Provide the [X, Y] coordinate of the cell's center where the given text is located.  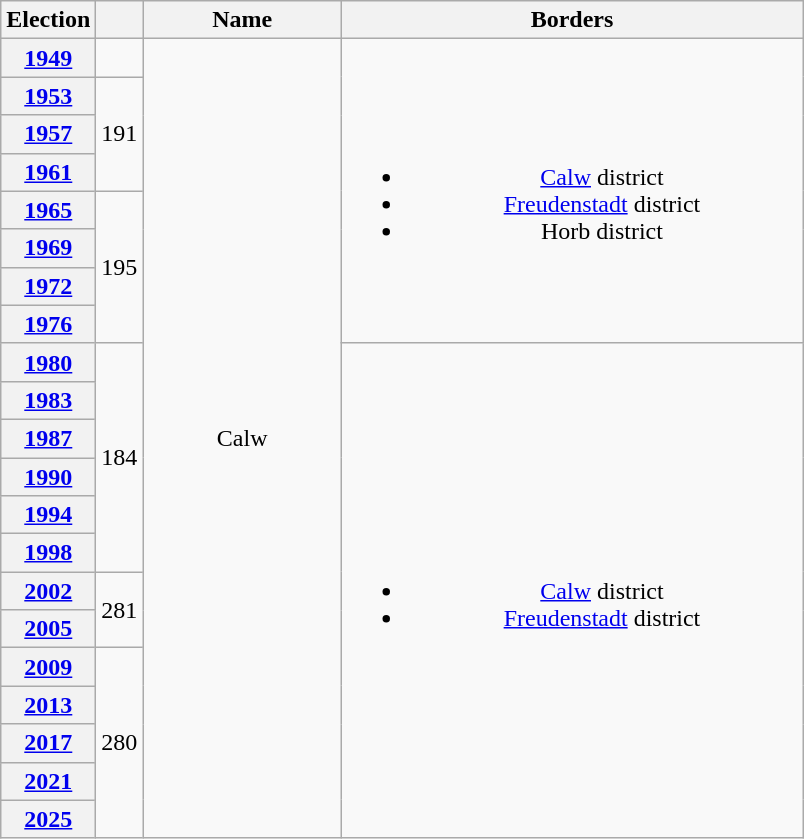
Borders [572, 20]
1969 [48, 248]
2021 [48, 781]
2002 [48, 591]
Calw districtFreudenstadt districtHorb district [572, 191]
281 [120, 610]
Election [48, 20]
1953 [48, 96]
2009 [48, 667]
2005 [48, 629]
1965 [48, 210]
1983 [48, 400]
Calw districtFreudenstadt district [572, 590]
1976 [48, 324]
195 [120, 267]
1980 [48, 362]
1994 [48, 515]
1949 [48, 58]
1998 [48, 553]
191 [120, 134]
1961 [48, 172]
2017 [48, 743]
1972 [48, 286]
2025 [48, 819]
1957 [48, 134]
184 [120, 457]
1987 [48, 438]
Name [242, 20]
2013 [48, 705]
1990 [48, 477]
280 [120, 743]
Calw [242, 438]
